Return the (x, y) coordinate for the center point of the cell that contains the specified text.  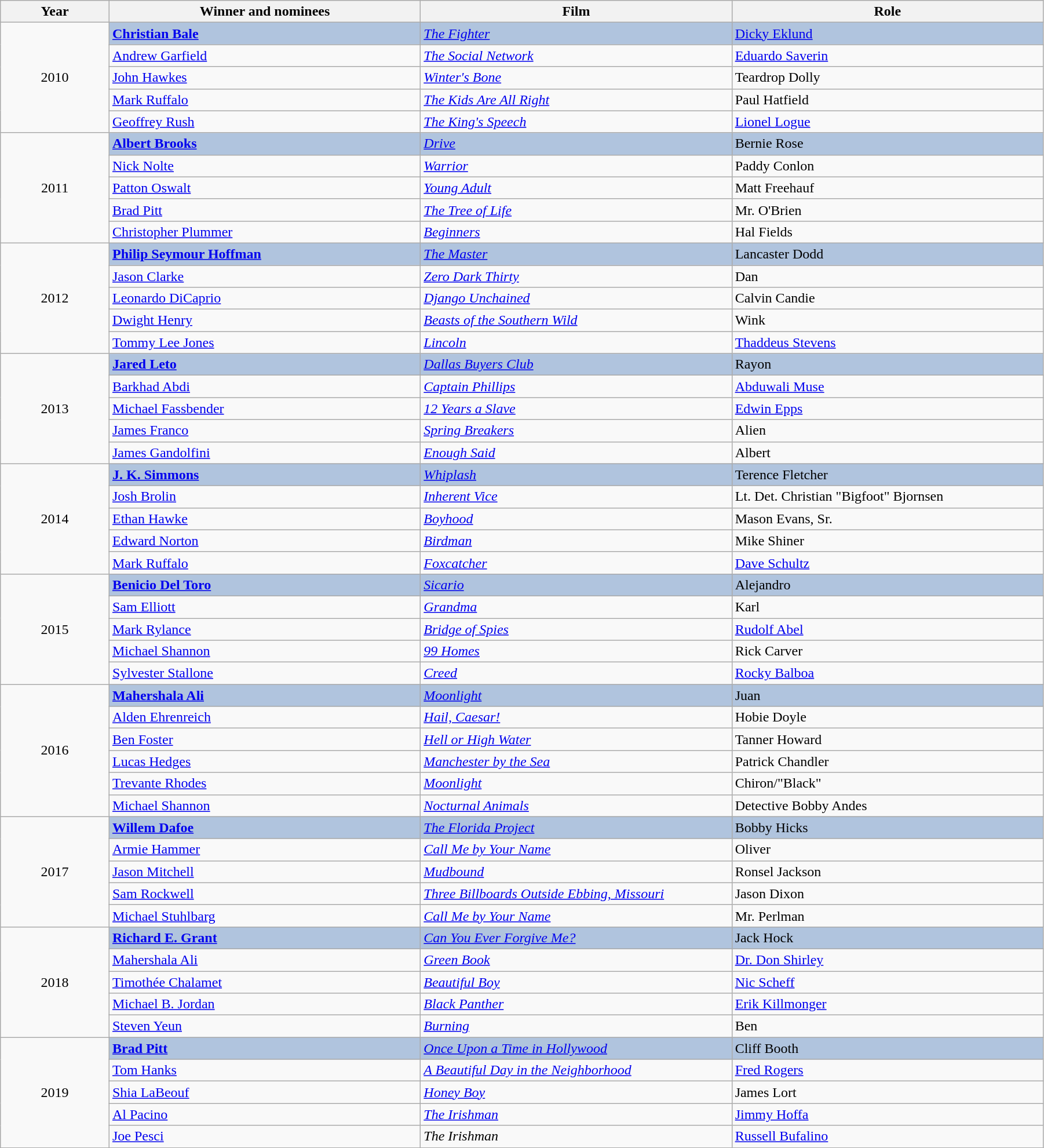
Sam Rockwell (264, 894)
Paul Hatfield (888, 100)
Geoffrey Rush (264, 122)
The Florida Project (576, 828)
Steven Yeun (264, 1026)
Albert Brooks (264, 144)
Teardrop Dolly (888, 78)
Creed (576, 673)
Lancaster Dodd (888, 254)
Leonardo DiCaprio (264, 298)
Patrick Chandler (888, 761)
Lt. Det. Christian "Bigfoot" Bjornsen (888, 497)
Tom Hanks (264, 1070)
Bernie Rose (888, 144)
2011 (55, 188)
Jason Clarke (264, 276)
Mr. O'Brien (888, 210)
Dr. Don Shirley (888, 960)
Benicio Del Toro (264, 585)
Honey Boy (576, 1092)
Nic Scheff (888, 982)
The Fighter (576, 34)
Russell Bufalino (888, 1136)
Manchester by the Sea (576, 761)
Thaddeus Stevens (888, 342)
Can You Ever Forgive Me? (576, 938)
Zero Dark Thirty (576, 276)
Josh Brolin (264, 497)
Barkhad Abdi (264, 387)
Erik Killmonger (888, 1004)
Michael Stuhlbarg (264, 916)
Sylvester Stallone (264, 673)
2012 (55, 298)
Shia LaBeouf (264, 1092)
Andrew Garfield (264, 56)
Alien (888, 431)
Warrior (576, 166)
Winter's Bone (576, 78)
Boyhood (576, 519)
Alden Ehrenreich (264, 717)
99 Homes (576, 651)
The Social Network (576, 56)
Mark Rylance (264, 629)
Rick Carver (888, 651)
Abduwali Muse (888, 387)
2015 (55, 629)
Paddy Conlon (888, 166)
2016 (55, 750)
Ronsel Jackson (888, 872)
12 Years a Slave (576, 409)
Trevante Rhodes (264, 783)
Rayon (888, 365)
Detective Bobby Andes (888, 806)
Role (888, 12)
2013 (55, 409)
Philip Seymour Hoffman (264, 254)
Enough Said (576, 453)
Christopher Plummer (264, 232)
Mudbound (576, 872)
Mike Shiner (888, 541)
Burning (576, 1026)
Juan (888, 695)
Alejandro (888, 585)
J. K. Simmons (264, 475)
Hell or High Water (576, 739)
Whiplash (576, 475)
Patton Oswalt (264, 188)
Ben (888, 1026)
Timothée Chalamet (264, 982)
The Tree of Life (576, 210)
Rudolf Abel (888, 629)
Dallas Buyers Club (576, 365)
Birdman (576, 541)
Jack Hock (888, 938)
Edwin Epps (888, 409)
Captain Phillips (576, 387)
2014 (55, 519)
Jimmy Hoffa (888, 1114)
Grandma (576, 607)
Winner and nominees (264, 12)
Tanner Howard (888, 739)
Hal Fields (888, 232)
Wink (888, 320)
Once Upon a Time in Hollywood (576, 1048)
2018 (55, 982)
The Master (576, 254)
John Hawkes (264, 78)
Edward Norton (264, 541)
Christian Bale (264, 34)
2019 (55, 1092)
Lucas Hedges (264, 761)
Green Book (576, 960)
Foxcatcher (576, 563)
Willem Dafoe (264, 828)
Calvin Candie (888, 298)
Beginners (576, 232)
Michael B. Jordan (264, 1004)
Bobby Hicks (888, 828)
2010 (55, 78)
Jason Dixon (888, 894)
Spring Breakers (576, 431)
Lionel Logue (888, 122)
Sam Elliott (264, 607)
Ethan Hawke (264, 519)
Black Panther (576, 1004)
Dave Schultz (888, 563)
The King's Speech (576, 122)
Drive (576, 144)
Joe Pesci (264, 1136)
Mason Evans, Sr. (888, 519)
Film (576, 12)
Sicario (576, 585)
Bridge of Spies (576, 629)
Mr. Perlman (888, 916)
Jared Leto (264, 365)
2017 (55, 872)
Cliff Booth (888, 1048)
Beautiful Boy (576, 982)
James Franco (264, 431)
Michael Fassbender (264, 409)
Hobie Doyle (888, 717)
Dan (888, 276)
Chiron/"Black" (888, 783)
Al Pacino (264, 1114)
Tommy Lee Jones (264, 342)
Jason Mitchell (264, 872)
Ben Foster (264, 739)
Year (55, 12)
Dwight Henry (264, 320)
Hail, Caesar! (576, 717)
Armie Hammer (264, 850)
Lincoln (576, 342)
Karl (888, 607)
Albert (888, 453)
Nick Nolte (264, 166)
Fred Rogers (888, 1070)
James Gandolfini (264, 453)
Nocturnal Animals (576, 806)
Matt Freehauf (888, 188)
Dicky Eklund (888, 34)
Rocky Balboa (888, 673)
Eduardo Saverin (888, 56)
A Beautiful Day in the Neighborhood (576, 1070)
James Lort (888, 1092)
Richard E. Grant (264, 938)
The Kids Are All Right (576, 100)
Oliver (888, 850)
Inherent Vice (576, 497)
Three Billboards Outside Ebbing, Missouri (576, 894)
Terence Fletcher (888, 475)
Beasts of the Southern Wild (576, 320)
Django Unchained (576, 298)
Young Adult (576, 188)
